Capture the cell that displays the provided text and extract its (x, y) central coordinate. 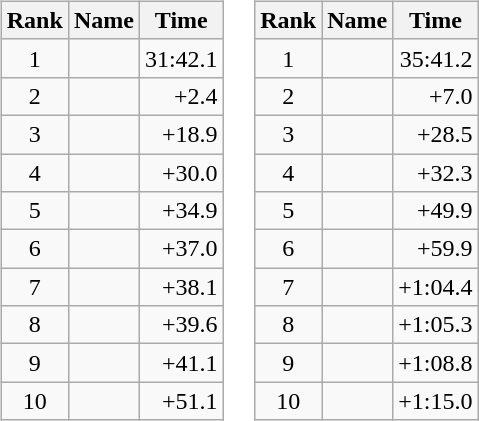
+59.9 (436, 249)
31:42.1 (181, 58)
+2.4 (181, 96)
+51.1 (181, 401)
+1:04.4 (436, 287)
+28.5 (436, 134)
+39.6 (181, 325)
+1:15.0 (436, 401)
+30.0 (181, 173)
+32.3 (436, 173)
+18.9 (181, 134)
+41.1 (181, 363)
+34.9 (181, 211)
+49.9 (436, 211)
+1:08.8 (436, 363)
35:41.2 (436, 58)
+7.0 (436, 96)
+1:05.3 (436, 325)
+38.1 (181, 287)
+37.0 (181, 249)
